Pinpoint the cell where the given text exists, returning its (x, y) midpoint coordinate. 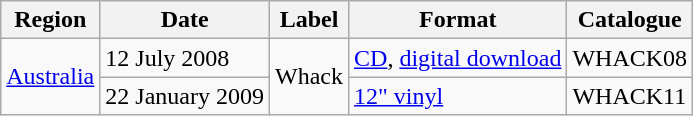
Format (458, 20)
WHACK08 (630, 58)
12 July 2008 (185, 58)
CD, digital download (458, 58)
Label (310, 20)
Whack (310, 77)
12" vinyl (458, 96)
Date (185, 20)
Australia (50, 77)
WHACK11 (630, 96)
Region (50, 20)
22 January 2009 (185, 96)
Catalogue (630, 20)
